Provide the [X, Y] coordinate of the cell's center where the given text is located.  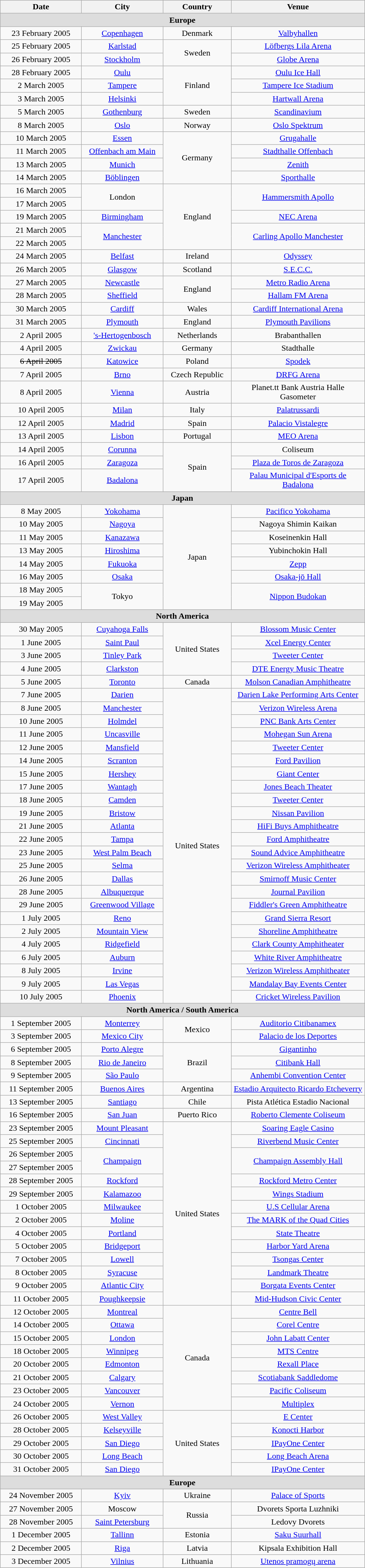
13 May 2005 [41, 550]
14 April 2005 [41, 449]
8 April 2005 [41, 392]
Plymouth Pavilions [298, 322]
Syracuse [122, 1272]
21 June 2005 [41, 826]
26 June 2005 [41, 879]
Las Vegas [122, 983]
Champaign [122, 1161]
26 September 2005 [41, 1154]
15 June 2005 [41, 773]
30 October 2005 [41, 1456]
Russia [197, 1515]
17 April 2005 [41, 480]
DRFG Arena [298, 374]
1 December 2005 [41, 1535]
Tsongas Center [298, 1259]
Vienna [122, 392]
Oslo [122, 125]
Saint Petersburg [122, 1522]
13 April 2005 [41, 436]
Clarkston [122, 669]
Soaring Eagle Casino [298, 1128]
NEC Arena [298, 217]
PNC Bank Arts Center [298, 721]
Cincinnati [122, 1141]
22 June 2005 [41, 839]
29 October 2005 [41, 1443]
Portugal [197, 436]
Brno [122, 374]
Odyssey [298, 256]
28 November 2005 [41, 1522]
Osaka-jō Hall [298, 577]
Brazil [197, 1062]
Lithuania [197, 1561]
6 April 2005 [41, 361]
Scotland [197, 269]
Darien Lake Performing Arts Center [298, 695]
Rockford [122, 1180]
Coliseum [298, 449]
27 March 2005 [41, 282]
2 April 2005 [41, 335]
29 June 2005 [41, 905]
7 April 2005 [41, 374]
11 September 2005 [41, 1089]
1 July 2005 [41, 918]
Roberto Clemente Coliseum [298, 1115]
26 February 2005 [41, 59]
Dallas [122, 879]
3 December 2005 [41, 1561]
Nagoya Shimin Kaikan [298, 524]
Holmdel [122, 721]
Kelseyville [122, 1430]
Osaka [122, 577]
Netherlands [197, 335]
Palatrussardi [298, 410]
Bridgeport [122, 1246]
Ford Amphitheatre [298, 839]
Tampere [122, 86]
Katowice [122, 361]
8 September 2005 [41, 1062]
24 March 2005 [41, 256]
Palau Municipal d'Esports de Badalona [298, 480]
Hartwall Arena [298, 99]
Atlanta [122, 826]
North America [183, 616]
12 April 2005 [41, 423]
Plymouth [122, 322]
11 June 2005 [41, 734]
Nagoya [122, 524]
Chile [197, 1102]
Calgary [122, 1377]
Greenwood Village [122, 905]
7 October 2005 [41, 1259]
10 July 2005 [41, 997]
30 March 2005 [41, 309]
Globe Arena [298, 59]
22 March 2005 [41, 243]
Montreal [122, 1312]
Lisbon [122, 436]
Darien [122, 695]
Ottawa [122, 1325]
19 March 2005 [41, 217]
U.S Cellular Arena [298, 1207]
Centre Bell [298, 1312]
18 June 2005 [41, 800]
Jones Beach Theater [298, 787]
3 September 2005 [41, 1036]
Böblingen [122, 178]
Gothenburg [122, 112]
Auburn [122, 957]
5 March 2005 [41, 112]
Tokyo [122, 596]
Moscow [122, 1509]
8 March 2005 [41, 125]
24 October 2005 [41, 1404]
MEO Arena [298, 436]
Albuquerque [122, 892]
Fukuoka [122, 563]
10 April 2005 [41, 410]
Winnipeg [122, 1351]
DTE Energy Music Theatre [298, 669]
North America / South America [183, 1010]
Denmark [197, 33]
Zepp [298, 563]
Yubinchokin Hall [298, 550]
Saku Suurhall [298, 1535]
Reno [122, 918]
Molson Canadian Amphitheatre [298, 682]
Harbor Yard Arena [298, 1246]
Auditorio Citibanamex [298, 1023]
28 February 2005 [41, 72]
8 July 2005 [41, 970]
Argentina [197, 1089]
Glasgow [122, 269]
Nissan Pavilion [298, 813]
Giant Center [298, 773]
28 September 2005 [41, 1180]
17 March 2005 [41, 204]
14 June 2005 [41, 760]
6 September 2005 [41, 1049]
17 June 2005 [41, 787]
Zenith [298, 164]
Camden [122, 800]
Spodek [298, 361]
2 October 2005 [41, 1220]
Venue [298, 7]
28 June 2005 [41, 892]
Ford Pavilion [298, 760]
23 October 2005 [41, 1390]
Newcastle [122, 282]
San Juan [122, 1115]
Mohegan Sun Arena [298, 734]
3 June 2005 [41, 656]
Date [41, 7]
Birmingham [122, 217]
4 April 2005 [41, 348]
Hammersmith Apollo [298, 197]
City [122, 7]
Löfbergs Lila Arena [298, 46]
24 November 2005 [41, 1496]
Milan [122, 410]
9 September 2005 [41, 1076]
Bristow [122, 813]
Hershey [122, 773]
Mexico City [122, 1036]
Wales [197, 309]
5 June 2005 [41, 682]
Karlstad [122, 46]
28 October 2005 [41, 1430]
Valbyhallen [298, 33]
12 October 2005 [41, 1312]
Mandalay Bay Events Center [298, 983]
Landmark Theatre [298, 1272]
11 March 2005 [41, 151]
16 May 2005 [41, 577]
West Valley [122, 1417]
Palace of Sports [298, 1496]
23 February 2005 [41, 33]
Essen [122, 138]
Vernon [122, 1404]
Oslo Spektrum [298, 125]
São Paulo [122, 1076]
4 October 2005 [41, 1233]
Monterrey [122, 1023]
9 July 2005 [41, 983]
14 October 2005 [41, 1325]
Porto Alegre [122, 1049]
Kalamazoo [122, 1194]
Grand Sierra Resort [298, 918]
Hallam FM Arena [298, 296]
26 October 2005 [41, 1417]
Palacio de los Deportes [298, 1036]
25 June 2005 [41, 866]
Kanazawa [122, 537]
19 June 2005 [41, 813]
Oulu Ice Hall [298, 72]
Zwickau [122, 348]
Corunna [122, 449]
Kipsala Exhibition Hall [298, 1548]
Scotiabank Saddledome [298, 1377]
Tinley Park [122, 656]
Nippon Budokan [298, 596]
Mount Pleasant [122, 1128]
John Labatt Center [298, 1338]
Rockford Metro Center [298, 1180]
Riga [122, 1548]
15 October 2005 [41, 1338]
11 October 2005 [41, 1299]
1 June 2005 [41, 642]
Sporthalle [298, 178]
Rexall Place [298, 1364]
Irvine [122, 970]
Ukraine [197, 1496]
2 July 2005 [41, 931]
Fiddler's Green Amphitheatre [298, 905]
2 December 2005 [41, 1548]
Journal Pavilion [298, 892]
Puerto Rico [197, 1115]
13 September 2005 [41, 1102]
Milwaukee [122, 1207]
Tampere Ice Stadium [298, 86]
Estonia [197, 1535]
Multiplex [298, 1404]
Clark County Amphitheater [298, 944]
Koseinenkin Hall [298, 537]
27 September 2005 [41, 1167]
Badalona [122, 480]
10 March 2005 [41, 138]
Austria [197, 392]
Brabanthallen [298, 335]
Tallinn [122, 1535]
Palacio Vistalegre [298, 423]
The MARK of the Quad Cities [298, 1220]
Santiago [122, 1102]
S.E.C.C. [298, 269]
28 March 2005 [41, 296]
10 May 2005 [41, 524]
Vancouver [122, 1390]
Smirnoff Music Center [298, 879]
11 May 2005 [41, 537]
Sheffield [122, 296]
25 February 2005 [41, 46]
Oulu [122, 72]
5 October 2005 [41, 1246]
E Center [298, 1417]
9 October 2005 [41, 1286]
Planet.tt Bank Austria Halle Gasometer [298, 392]
Tampa [122, 839]
Zaragoza [122, 462]
16 March 2005 [41, 191]
21 October 2005 [41, 1377]
Helsinki [122, 99]
Utenos pramogų arena [298, 1561]
Saint Paul [122, 642]
Buenos Aires [122, 1089]
Sound Advice Amphitheatre [298, 852]
Borgata Events Center [298, 1286]
HiFi Buys Amphitheatre [298, 826]
14 March 2005 [41, 178]
Atlantic City [122, 1286]
26 March 2005 [41, 269]
Hiroshima [122, 550]
30 May 2005 [41, 629]
Scandinavium [298, 112]
2 March 2005 [41, 86]
's-Hertogenbosch [122, 335]
White River Amphitheatre [298, 957]
Edmonton [122, 1364]
Kyiv [122, 1496]
23 June 2005 [41, 852]
Verizon Wireless Arena [298, 708]
Toronto [122, 682]
Gigantinho [298, 1049]
Ledovy Dvorets [298, 1522]
MTS Centre [298, 1351]
Selma [122, 866]
20 October 2005 [41, 1364]
Pacific Coliseum [298, 1390]
Dvorets Sporta Luzhniki [298, 1509]
Belfast [122, 256]
21 March 2005 [41, 230]
Rio de Janeiro [122, 1062]
West Palm Beach [122, 852]
Munich [122, 164]
Lowell [122, 1259]
7 June 2005 [41, 695]
Cardiff [122, 309]
6 July 2005 [41, 957]
Stockholm [122, 59]
25 September 2005 [41, 1141]
1 October 2005 [41, 1207]
Scranton [122, 760]
Country [197, 7]
Stadthalle [298, 348]
8 June 2005 [41, 708]
Madrid [122, 423]
Anhembi Convention Center [298, 1076]
27 November 2005 [41, 1509]
Offenbach am Main [122, 151]
Mexico [197, 1030]
19 May 2005 [41, 603]
Copenhagen [122, 33]
13 March 2005 [41, 164]
18 October 2005 [41, 1351]
Grugahalle [298, 138]
8 May 2005 [41, 511]
31 March 2005 [41, 322]
Corel Centre [298, 1325]
1 September 2005 [41, 1023]
4 June 2005 [41, 669]
8 October 2005 [41, 1272]
Long Beach Arena [298, 1456]
Uncasville [122, 734]
23 September 2005 [41, 1128]
3 March 2005 [41, 99]
Pacifico Yokohama [298, 511]
14 May 2005 [41, 563]
31 October 2005 [41, 1469]
Blossom Music Center [298, 629]
Latvia [197, 1548]
Vilnius [122, 1561]
Estadio Arquitecto Ricardo Etcheverry [298, 1089]
Carling Apollo Manchester [298, 237]
Norway [197, 125]
Phoenix [122, 997]
16 September 2005 [41, 1115]
Finland [197, 86]
Cuyahoga Falls [122, 629]
Riverbend Music Center [298, 1141]
Shoreline Amphitheatre [298, 931]
Citibank Hall [298, 1062]
Mid-Hudson Civic Center [298, 1299]
Xcel Energy Center [298, 642]
Ireland [197, 256]
16 April 2005 [41, 462]
Ridgefield [122, 944]
10 June 2005 [41, 721]
Long Beach [122, 1456]
Cricket Wireless Pavilion [298, 997]
18 May 2005 [41, 590]
Mountain View [122, 931]
Poughkeepsie [122, 1299]
Wings Stadium [298, 1194]
Czech Republic [197, 374]
Mansfield [122, 747]
Poland [197, 361]
Yokohama [122, 511]
Wantagh [122, 787]
Metro Radio Arena [298, 282]
12 June 2005 [41, 747]
Portland [122, 1233]
Pista Atlética Estadio Nacional [298, 1102]
4 July 2005 [41, 944]
Champaign Assembly Hall [298, 1161]
Stadthalle Offenbach [298, 151]
Konocti Harbor [298, 1430]
Cardiff International Arena [298, 309]
Plaza de Toros de Zaragoza [298, 462]
Italy [197, 410]
State Theatre [298, 1233]
Moline [122, 1220]
29 September 2005 [41, 1194]
